Locate the cell with the specified text and output its [X, Y] center coordinate. 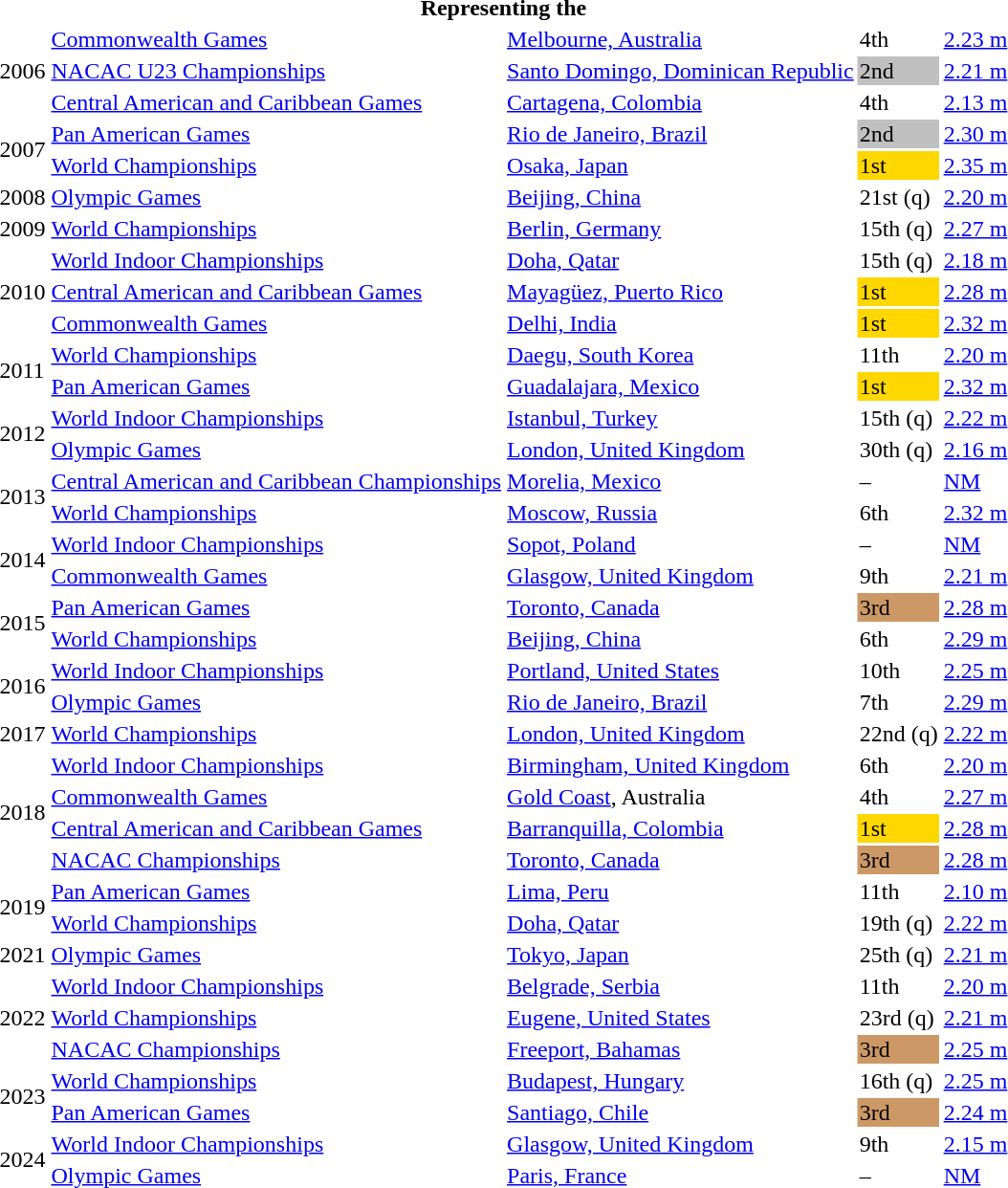
23rd (q) [899, 1018]
Budapest, Hungary [681, 1081]
16th (q) [899, 1081]
10th [899, 671]
Berlin, Germany [681, 229]
Istanbul, Turkey [681, 418]
Tokyo, Japan [681, 955]
Daegu, South Korea [681, 355]
Barranquilla, Colombia [681, 828]
21st (q) [899, 197]
Santiago, Chile [681, 1112]
Cartagena, Colombia [681, 102]
Delhi, India [681, 323]
Central American and Caribbean Championships [276, 481]
Gold Coast, Australia [681, 797]
NACAC U23 Championships [276, 71]
25th (q) [899, 955]
Guadalajara, Mexico [681, 386]
19th (q) [899, 923]
Lima, Peru [681, 891]
Eugene, United States [681, 1018]
Santo Domingo, Dominican Republic [681, 71]
Moscow, Russia [681, 513]
22nd (q) [899, 734]
Portland, United States [681, 671]
Birmingham, United Kingdom [681, 765]
Sopot, Poland [681, 544]
Melbourne, Australia [681, 39]
30th (q) [899, 450]
Freeport, Bahamas [681, 1049]
Osaka, Japan [681, 165]
Mayagüez, Puerto Rico [681, 292]
Belgrade, Serbia [681, 986]
Morelia, Mexico [681, 481]
7th [899, 702]
